Locate the cell with the specified text and output its [X, Y] center coordinate. 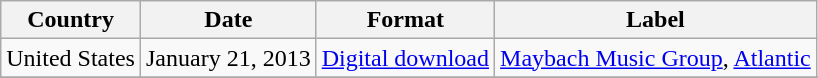
January 21, 2013 [228, 58]
Format [405, 20]
Maybach Music Group, Atlantic [656, 58]
Country [71, 20]
Digital download [405, 58]
United States [71, 58]
Date [228, 20]
Label [656, 20]
